Determine the [x, y] coordinate at the center of the cell enclosing the given text.  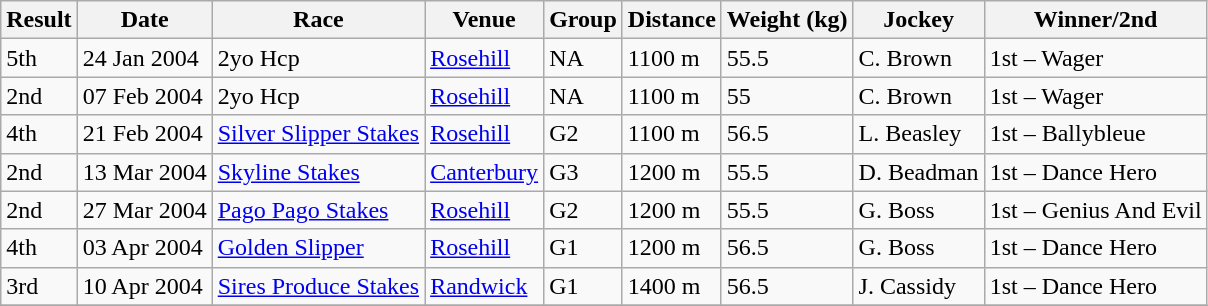
D. Beadman [918, 172]
Distance [672, 20]
1400 m [672, 286]
24 Jan 2004 [144, 58]
Pago Pago Stakes [318, 210]
Weight (kg) [787, 20]
3rd [39, 286]
Silver Slipper Stakes [318, 134]
10 Apr 2004 [144, 286]
Winner/2nd [1096, 20]
G3 [584, 172]
Randwick [484, 286]
1st – Genius And Evil [1096, 210]
Canterbury [484, 172]
J. Cassidy [918, 286]
13 Mar 2004 [144, 172]
Venue [484, 20]
Result [39, 20]
1st – Ballybleue [1096, 134]
5th [39, 58]
Group [584, 20]
Race [318, 20]
03 Apr 2004 [144, 248]
Sires Produce Stakes [318, 286]
21 Feb 2004 [144, 134]
55 [787, 96]
Date [144, 20]
Skyline Stakes [318, 172]
Jockey [918, 20]
L. Beasley [918, 134]
Golden Slipper [318, 248]
27 Mar 2004 [144, 210]
07 Feb 2004 [144, 96]
